Provide the [x, y] coordinate of the cell's center where the given text is located.  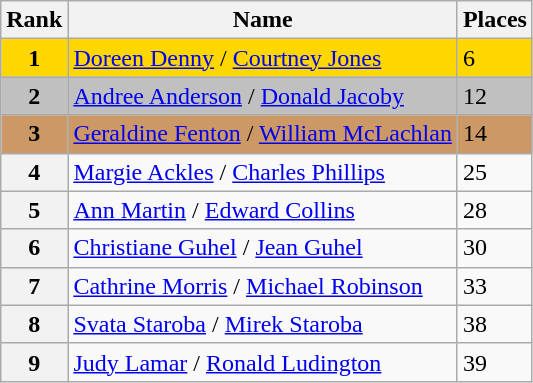
Doreen Denny / Courtney Jones [263, 58]
3 [34, 134]
38 [494, 324]
Rank [34, 20]
5 [34, 210]
14 [494, 134]
Andree Anderson / Donald Jacoby [263, 96]
Svata Staroba / Mirek Staroba [263, 324]
Cathrine Morris / Michael Robinson [263, 286]
Name [263, 20]
Geraldine Fenton / William McLachlan [263, 134]
Places [494, 20]
Christiane Guhel / Jean Guhel [263, 248]
4 [34, 172]
2 [34, 96]
9 [34, 362]
8 [34, 324]
12 [494, 96]
Judy Lamar / Ronald Ludington [263, 362]
39 [494, 362]
7 [34, 286]
33 [494, 286]
Ann Martin / Edward Collins [263, 210]
Margie Ackles / Charles Phillips [263, 172]
1 [34, 58]
25 [494, 172]
28 [494, 210]
30 [494, 248]
